Capture the cell that displays the provided text and extract its [X, Y] central coordinate. 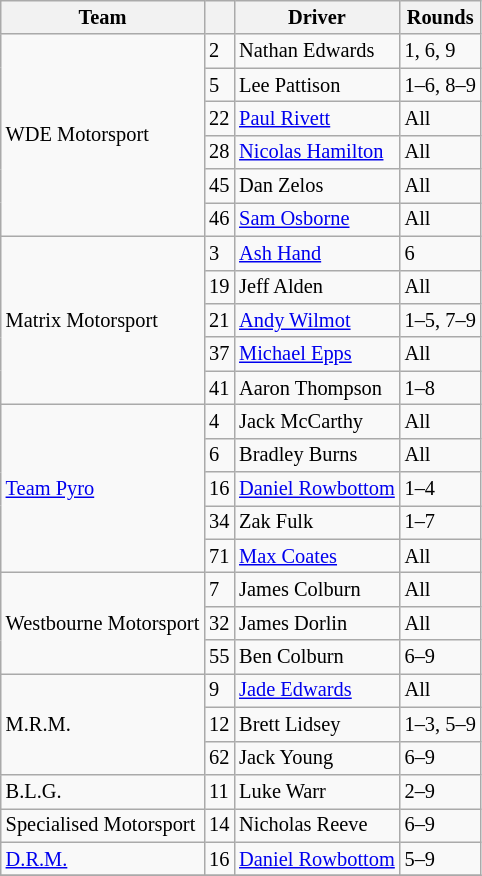
28 [219, 152]
Dan Zelos [316, 186]
James Colburn [316, 589]
James Dorlin [316, 623]
5–9 [440, 859]
11 [219, 791]
Team Pyro [102, 488]
Brett Lidsey [316, 724]
M.R.M. [102, 724]
Zak Fulk [316, 522]
4 [219, 421]
Sam Osborne [316, 219]
Nathan Edwards [316, 51]
1–5, 7–9 [440, 320]
1–4 [440, 489]
1–6, 8–9 [440, 85]
2 [219, 51]
B.L.G. [102, 791]
41 [219, 388]
Team [102, 17]
45 [219, 186]
1–3, 5–9 [440, 724]
14 [219, 825]
34 [219, 522]
1–7 [440, 522]
21 [219, 320]
55 [219, 657]
19 [219, 287]
32 [219, 623]
46 [219, 219]
1–8 [440, 388]
Jade Edwards [316, 690]
Michael Epps [316, 354]
Driver [316, 17]
71 [219, 556]
Ash Hand [316, 253]
5 [219, 85]
Matrix Motorsport [102, 320]
1, 6, 9 [440, 51]
Jeff Alden [316, 287]
Luke Warr [316, 791]
Specialised Motorsport [102, 825]
22 [219, 118]
Max Coates [316, 556]
Nicolas Hamilton [316, 152]
Andy Wilmot [316, 320]
7 [219, 589]
Rounds [440, 17]
Paul Rivett [316, 118]
12 [219, 724]
Bradley Burns [316, 455]
Jack McCarthy [316, 421]
9 [219, 690]
Jack Young [316, 758]
62 [219, 758]
WDE Motorsport [102, 135]
37 [219, 354]
Ben Colburn [316, 657]
D.R.M. [102, 859]
Lee Pattison [316, 85]
2–9 [440, 791]
Aaron Thompson [316, 388]
Nicholas Reeve [316, 825]
Westbourne Motorsport [102, 622]
3 [219, 253]
